Provide the (X, Y) coordinate of the cell's center where the given text is located.  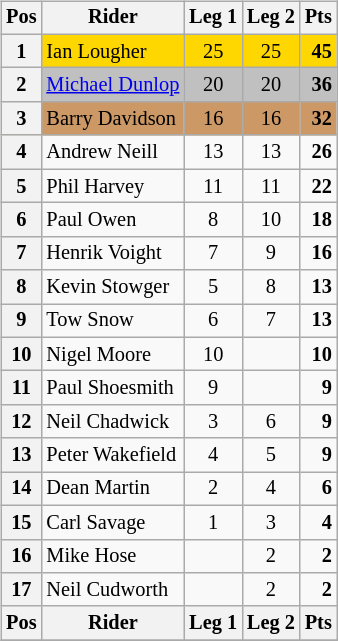
Henrik Voight (112, 253)
Barry Davidson (112, 119)
Carl Savage (112, 522)
Nigel Moore (112, 354)
22 (318, 186)
18 (318, 220)
15 (21, 522)
32 (318, 119)
Mike Hose (112, 556)
Neil Chadwick (112, 422)
Kevin Stowger (112, 287)
Neil Cudworth (112, 590)
17 (21, 590)
Michael Dunlop (112, 85)
Andrew Neill (112, 152)
Peter Wakefield (112, 455)
12 (21, 422)
Phil Harvey (112, 186)
Paul Owen (112, 220)
Dean Martin (112, 489)
14 (21, 489)
Paul Shoesmith (112, 388)
36 (318, 85)
Tow Snow (112, 321)
45 (318, 51)
26 (318, 152)
Ian Lougher (112, 51)
